Extract the (x, y) coordinate from the center of the cell holding the provided text.  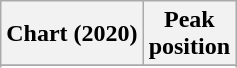
Chart (2020) (72, 34)
Peakposition (189, 34)
